Locate the cell with the specified text and output its (X, Y) center coordinate. 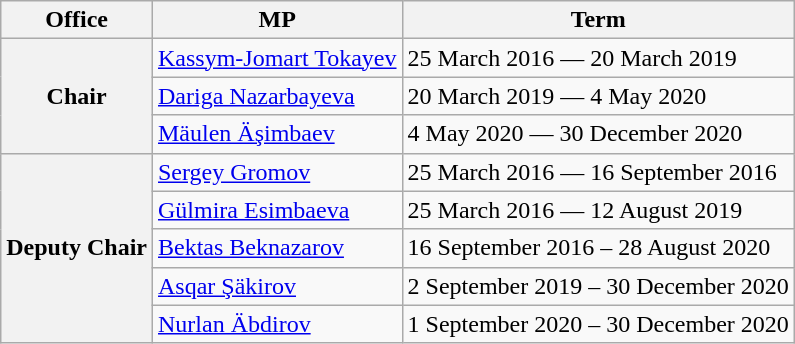
25 March 2016 — 20 March 2019 (598, 58)
Chair (77, 96)
25 March 2016 — 16 September 2016 (598, 172)
MP (277, 20)
16 September 2016 – 28 August 2020 (598, 248)
20 March 2019 — 4 May 2020 (598, 96)
Nurlan Äbdirov (277, 324)
25 March 2016 — 12 August 2019 (598, 210)
Deputy Chair (77, 248)
1 September 2020 – 30 December 2020 (598, 324)
Gülmira Esimbaeva (277, 210)
2 September 2019 – 30 December 2020 (598, 286)
Asqar Şäkirov (277, 286)
Term (598, 20)
Sergey Gromov (277, 172)
Kassym-Jomart Tokayev (277, 58)
Dariga Nazarbayeva (277, 96)
Office (77, 20)
Mäulen Äşimbaev (277, 134)
4 May 2020 — 30 December 2020 (598, 134)
Bektas Beknazarov (277, 248)
